Determine the [x, y] coordinate at the center of the cell enclosing the given text.  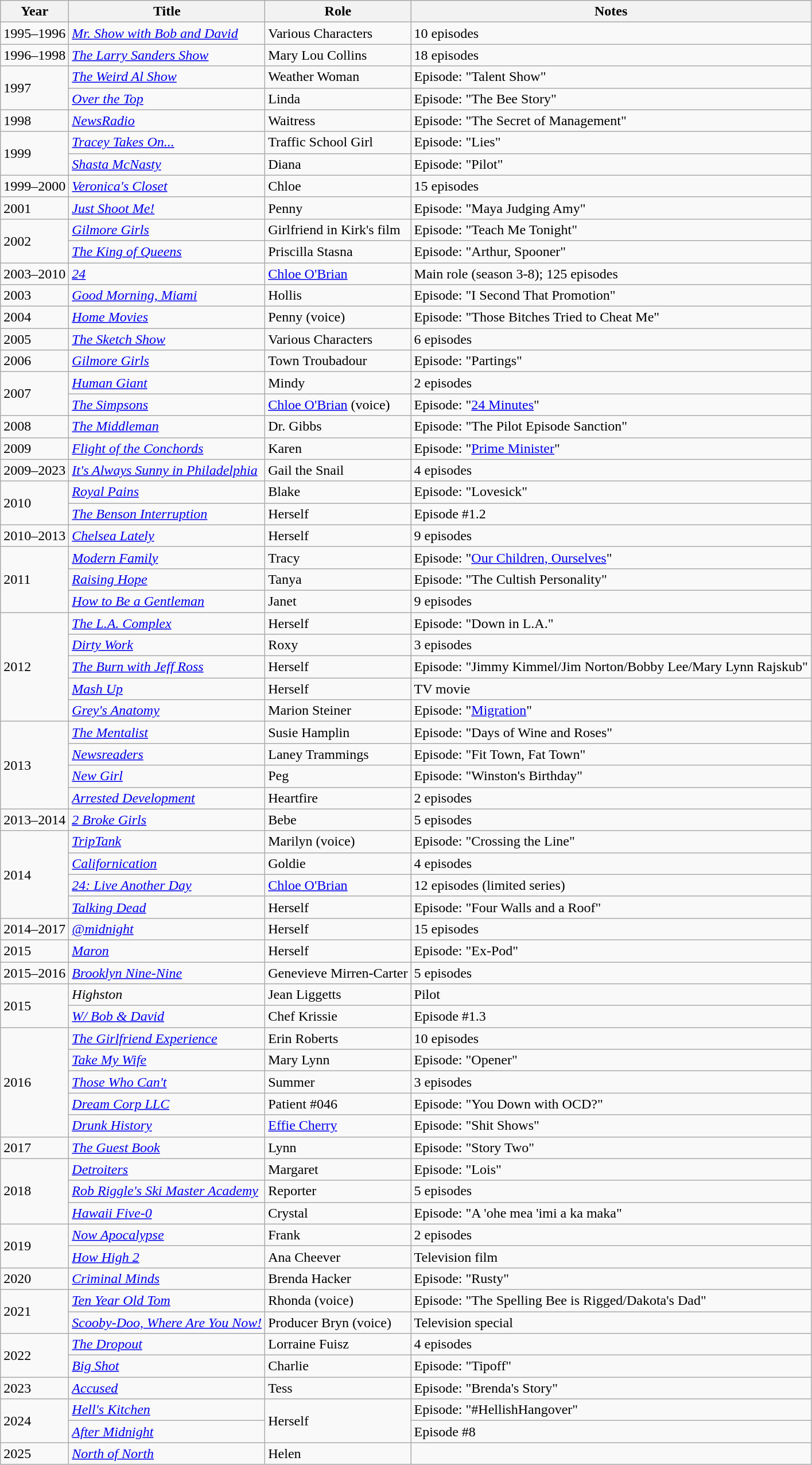
18 episodes [611, 55]
@midnight [167, 929]
TV movie [611, 689]
Year [34, 11]
2023 [34, 1388]
2014 [34, 874]
Episode: "A 'ohe mea 'imi a ka maka" [611, 1213]
The Weird Al Show [167, 77]
Ten Year Old Tom [167, 1300]
1995–1996 [34, 33]
2010 [34, 503]
It's Always Sunny in Philadelphia [167, 470]
Episode #1.2 [611, 514]
2025 [34, 1454]
Episode: "Pilot" [611, 164]
Episode: "24 Minutes" [611, 405]
12 episodes (limited series) [611, 885]
Episode: "Talent Show" [611, 77]
2022 [34, 1355]
Priscilla Stasna [338, 251]
The Middleman [167, 427]
Rhonda (voice) [338, 1300]
Human Giant [167, 383]
1999–2000 [34, 186]
Producer Bryn (voice) [338, 1322]
Dr. Gibbs [338, 427]
Charlie [338, 1366]
2004 [34, 317]
Episode: "Brenda's Story" [611, 1388]
Big Shot [167, 1366]
Bebe [338, 820]
1998 [34, 121]
Drunk History [167, 1126]
Title [167, 11]
Main role (season 3-8); 125 episodes [611, 274]
New Girl [167, 776]
Notes [611, 11]
2 Broke Girls [167, 820]
Royal Pains [167, 492]
Episode: "Lovesick" [611, 492]
The King of Queens [167, 251]
Episode: "Story Two" [611, 1148]
The Burn with Jeff Ross [167, 667]
Good Morning, Miami [167, 296]
2012 [34, 666]
Detroiters [167, 1169]
Episode: "Maya Judging Amy" [611, 208]
Gail the Snail [338, 470]
Episode: "The Pilot Episode Sanction" [611, 427]
The Sketch Show [167, 339]
Chloe [338, 186]
2016 [34, 1082]
How to Be a Gentleman [167, 601]
Waitress [338, 121]
Episode: "Down in L.A." [611, 623]
Ana Cheever [338, 1257]
Tanya [338, 579]
Hawaii Five-0 [167, 1213]
Maron [167, 951]
The Dropout [167, 1344]
The Benson Interruption [167, 514]
2009–2023 [34, 470]
2001 [34, 208]
Episode #8 [611, 1432]
Raising Hope [167, 579]
Episode: "The Secret of Management" [611, 121]
TripTank [167, 842]
W/ Bob & David [167, 1017]
Episode: "Crossing the Line" [611, 842]
2021 [34, 1311]
Episode: "The Cultish Personality" [611, 579]
Episode: "The Spelling Bee is Rigged/Dakota's Dad" [611, 1300]
Talking Dead [167, 907]
Newsreaders [167, 754]
Reporter [338, 1191]
1997 [34, 88]
Rob Riggle's Ski Master Academy [167, 1191]
Erin Roberts [338, 1038]
2011 [34, 579]
Episode: "#HellishHangover" [611, 1410]
Episode: "Migration" [611, 711]
Mr. Show with Bob and David [167, 33]
Effie Cherry [338, 1126]
1996–1998 [34, 55]
2008 [34, 427]
The Girlfriend Experience [167, 1038]
Episode: "Partings" [611, 361]
Episode: "Four Walls and a Roof" [611, 907]
2009 [34, 448]
Diana [338, 164]
Penny (voice) [338, 317]
Flight of the Conchords [167, 448]
Linda [338, 99]
Grey's Anatomy [167, 711]
The Larry Sanders Show [167, 55]
Dream Corp LLC [167, 1104]
Episode: "Prime Minister" [611, 448]
Role [338, 11]
Patient #046 [338, 1104]
Tracy [338, 557]
Lynn [338, 1148]
Episode: "Rusty" [611, 1278]
Episode: "Shit Shows" [611, 1126]
1999 [34, 153]
Episode: "Tipoff" [611, 1366]
Accused [167, 1388]
Episode #1.3 [611, 1017]
Summer [338, 1082]
Chloe O'Brian (voice) [338, 405]
2013–2014 [34, 820]
Dirty Work [167, 645]
The L.A. Complex [167, 623]
Chelsea Lately [167, 536]
2017 [34, 1148]
Girlfriend in Kirk's film [338, 230]
Episode: "Fit Town, Fat Town" [611, 754]
Town Troubadour [338, 361]
Janet [338, 601]
2002 [34, 241]
Television film [611, 1257]
Weather Woman [338, 77]
Episode: "Winston's Birthday" [611, 776]
Peg [338, 776]
2003 [34, 296]
Episode: "Jimmy Kimmel/Jim Norton/Bobby Lee/Mary Lynn Rajskub" [611, 667]
Mary Lynn [338, 1060]
Marion Steiner [338, 711]
Tracey Takes On... [167, 142]
Penny [338, 208]
Now Apocalypse [167, 1235]
Episode: "You Down with OCD?" [611, 1104]
Criminal Minds [167, 1278]
Home Movies [167, 317]
2018 [34, 1191]
The Mentalist [167, 732]
2020 [34, 1278]
Modern Family [167, 557]
2015–2016 [34, 973]
Arrested Development [167, 798]
Margaret [338, 1169]
Mash Up [167, 689]
Heartfire [338, 798]
Episode: "Those Bitches Tried to Cheat Me" [611, 317]
North of North [167, 1454]
2024 [34, 1421]
Roxy [338, 645]
Frank [338, 1235]
Television special [611, 1322]
Crystal [338, 1213]
Goldie [338, 863]
Episode: "Our Children, Ourselves" [611, 557]
Veronica's Closet [167, 186]
Hell's Kitchen [167, 1410]
Susie Hamplin [338, 732]
After Midnight [167, 1432]
Take My Wife [167, 1060]
Over the Top [167, 99]
Episode: "Opener" [611, 1060]
Episode: "Ex-Pod" [611, 951]
2019 [34, 1246]
Shasta McNasty [167, 164]
Brenda Hacker [338, 1278]
24: Live Another Day [167, 885]
Tess [338, 1388]
Episode: "Teach Me Tonight" [611, 230]
Jean Liggetts [338, 995]
How High 2 [167, 1257]
2010–2013 [34, 536]
2007 [34, 394]
Traffic School Girl [338, 142]
Karen [338, 448]
24 [167, 274]
Californication [167, 863]
Episode: "Arthur, Spooner" [611, 251]
Episode: "Lies" [611, 142]
Genevieve Mirren-Carter [338, 973]
Marilyn (voice) [338, 842]
Episode: "The Bee Story" [611, 99]
Mindy [338, 383]
Pilot [611, 995]
Episode: "Lois" [611, 1169]
2013 [34, 765]
2006 [34, 361]
Lorraine Fuisz [338, 1344]
Episode: "I Second That Promotion" [611, 296]
Mary Lou Collins [338, 55]
Episode: "Days of Wine and Roses" [611, 732]
The Simpsons [167, 405]
2014–2017 [34, 929]
6 episodes [611, 339]
Just Shoot Me! [167, 208]
2003–2010 [34, 274]
The Guest Book [167, 1148]
Laney Trammings [338, 754]
Blake [338, 492]
NewsRadio [167, 121]
Hollis [338, 296]
Those Who Can't [167, 1082]
Highston [167, 995]
Chef Krissie [338, 1017]
Brooklyn Nine-Nine [167, 973]
Scooby-Doo, Where Are You Now! [167, 1322]
2005 [34, 339]
Helen [338, 1454]
